Locate the cell with the specified text and output its (x, y) center coordinate. 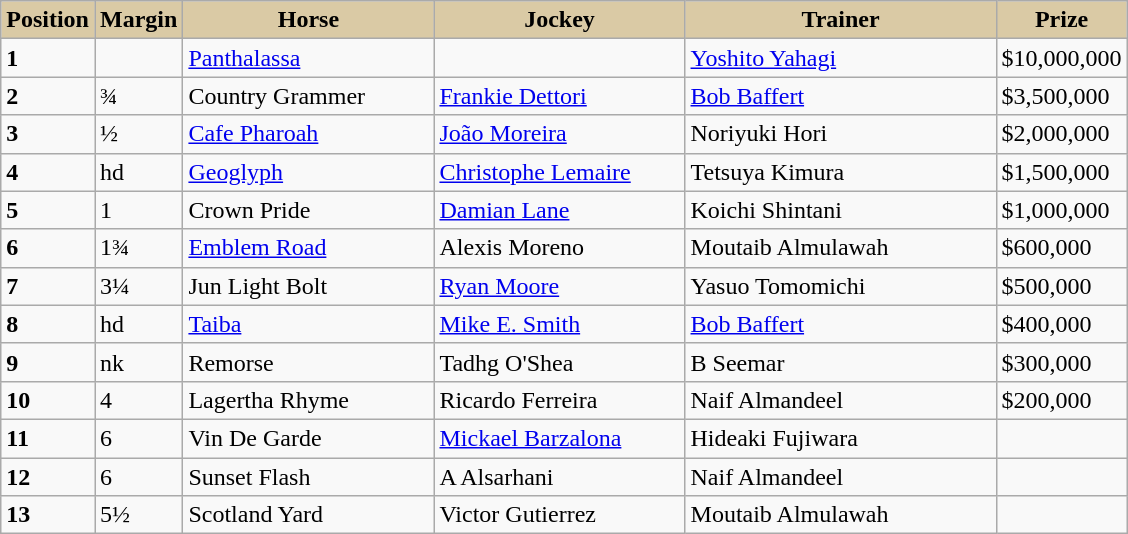
3 (48, 134)
B Seemar (840, 362)
Hideaki Fujiwara (840, 438)
Frankie Dettori (560, 96)
½ (138, 134)
10 (48, 400)
Scotland Yard (308, 515)
8 (48, 324)
$600,000 (1062, 248)
Prize (1062, 20)
Mickael Barzalona (560, 438)
11 (48, 438)
João Moreira (560, 134)
Lagertha Rhyme (308, 400)
Christophe Lemaire (560, 172)
Damian Lane (560, 210)
Crown Pride (308, 210)
1¾ (138, 248)
Margin (138, 20)
Panthalassa (308, 58)
12 (48, 477)
$1,500,000 (1062, 172)
Ricardo Ferreira (560, 400)
Horse (308, 20)
Alexis Moreno (560, 248)
Position (48, 20)
nk (138, 362)
3¼ (138, 286)
13 (48, 515)
Vin De Garde (308, 438)
Noriyuki Hori (840, 134)
Jockey (560, 20)
Taiba (308, 324)
Country Grammer (308, 96)
$200,000 (1062, 400)
5 (48, 210)
Emblem Road (308, 248)
Remorse (308, 362)
$500,000 (1062, 286)
2 (48, 96)
Geoglyph (308, 172)
$400,000 (1062, 324)
Tetsuya Kimura (840, 172)
$1,000,000 (1062, 210)
5½ (138, 515)
7 (48, 286)
Yasuo Tomomichi (840, 286)
$10,000,000 (1062, 58)
Yoshito Yahagi (840, 58)
Cafe Pharoah (308, 134)
$3,500,000 (1062, 96)
Tadhg O'Shea (560, 362)
Mike E. Smith (560, 324)
Koichi Shintani (840, 210)
¾ (138, 96)
Sunset Flash (308, 477)
$300,000 (1062, 362)
Jun Light Bolt (308, 286)
A Alsarhani (560, 477)
Ryan Moore (560, 286)
$2,000,000 (1062, 134)
Trainer (840, 20)
9 (48, 362)
Victor Gutierrez (560, 515)
